Search for the cell housing the specified text and yield its [X, Y] center coordinate. 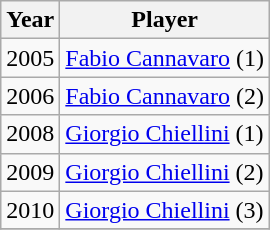
2010 [30, 210]
Giorgio Chiellini (3) [165, 210]
Giorgio Chiellini (1) [165, 134]
Giorgio Chiellini (2) [165, 172]
Year [30, 20]
Fabio Cannavaro (2) [165, 96]
2005 [30, 58]
2008 [30, 134]
Player [165, 20]
2006 [30, 96]
Fabio Cannavaro (1) [165, 58]
2009 [30, 172]
